Output the (X, Y) coordinate of the center of the cell containing the given text.  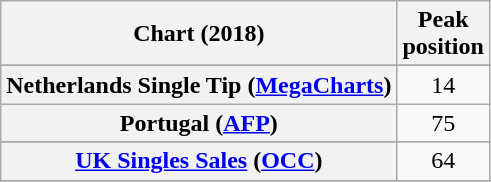
Peakposition (443, 34)
Portugal (AFP) (199, 123)
75 (443, 123)
14 (443, 85)
Chart (2018) (199, 34)
64 (443, 161)
UK Singles Sales (OCC) (199, 161)
Netherlands Single Tip (MegaCharts) (199, 85)
